From the cell containing the given text, extract its center point as [X, Y] coordinate. 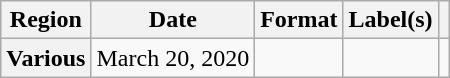
Region [46, 20]
Label(s) [390, 20]
Format [299, 20]
March 20, 2020 [173, 58]
Various [46, 58]
Date [173, 20]
